Scan for the cell matching the given text and deliver its [X, Y] coordinate at center. 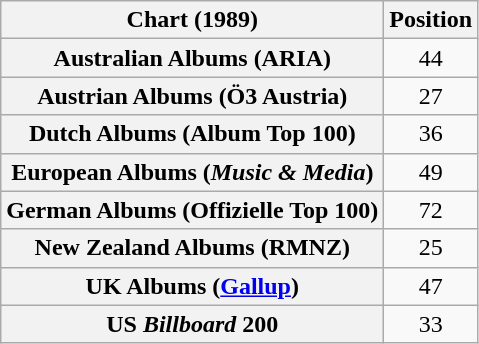
Austrian Albums (Ö3 Austria) [192, 96]
25 [431, 248]
Dutch Albums (Album Top 100) [192, 134]
49 [431, 172]
Chart (1989) [192, 20]
72 [431, 210]
Position [431, 20]
27 [431, 96]
33 [431, 324]
44 [431, 58]
UK Albums (Gallup) [192, 286]
47 [431, 286]
New Zealand Albums (RMNZ) [192, 248]
36 [431, 134]
German Albums (Offizielle Top 100) [192, 210]
Australian Albums (ARIA) [192, 58]
European Albums (Music & Media) [192, 172]
US Billboard 200 [192, 324]
